Return the (X, Y) coordinate for the center point of the cell that contains the specified text.  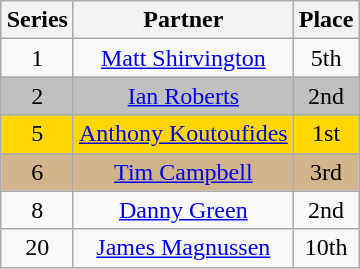
1st (326, 134)
Place (326, 20)
10th (326, 248)
5th (326, 58)
5 (37, 134)
Anthony Koutoufides (183, 134)
Tim Campbell (183, 172)
Ian Roberts (183, 96)
2 (37, 96)
6 (37, 172)
Matt Shirvington (183, 58)
Partner (183, 20)
20 (37, 248)
3rd (326, 172)
Series (37, 20)
8 (37, 210)
Danny Green (183, 210)
James Magnussen (183, 248)
1 (37, 58)
